Determine the [X, Y] coordinate at the center of the cell enclosing the given text.  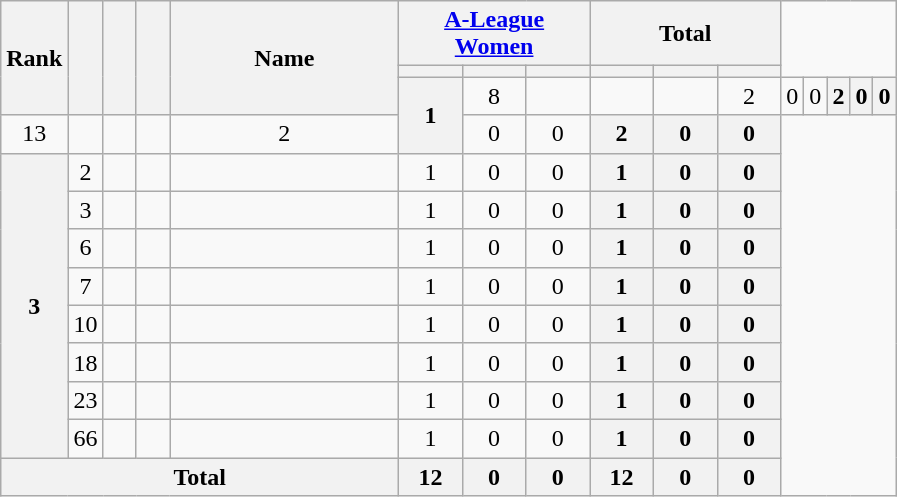
7 [86, 286]
8 [494, 96]
6 [86, 248]
Rank [34, 58]
13 [34, 134]
Name [284, 58]
A-League Women [494, 34]
66 [86, 438]
18 [86, 362]
10 [86, 324]
23 [86, 400]
